Detect which cell encompasses the target text, then output its (X, Y) center coordinate. 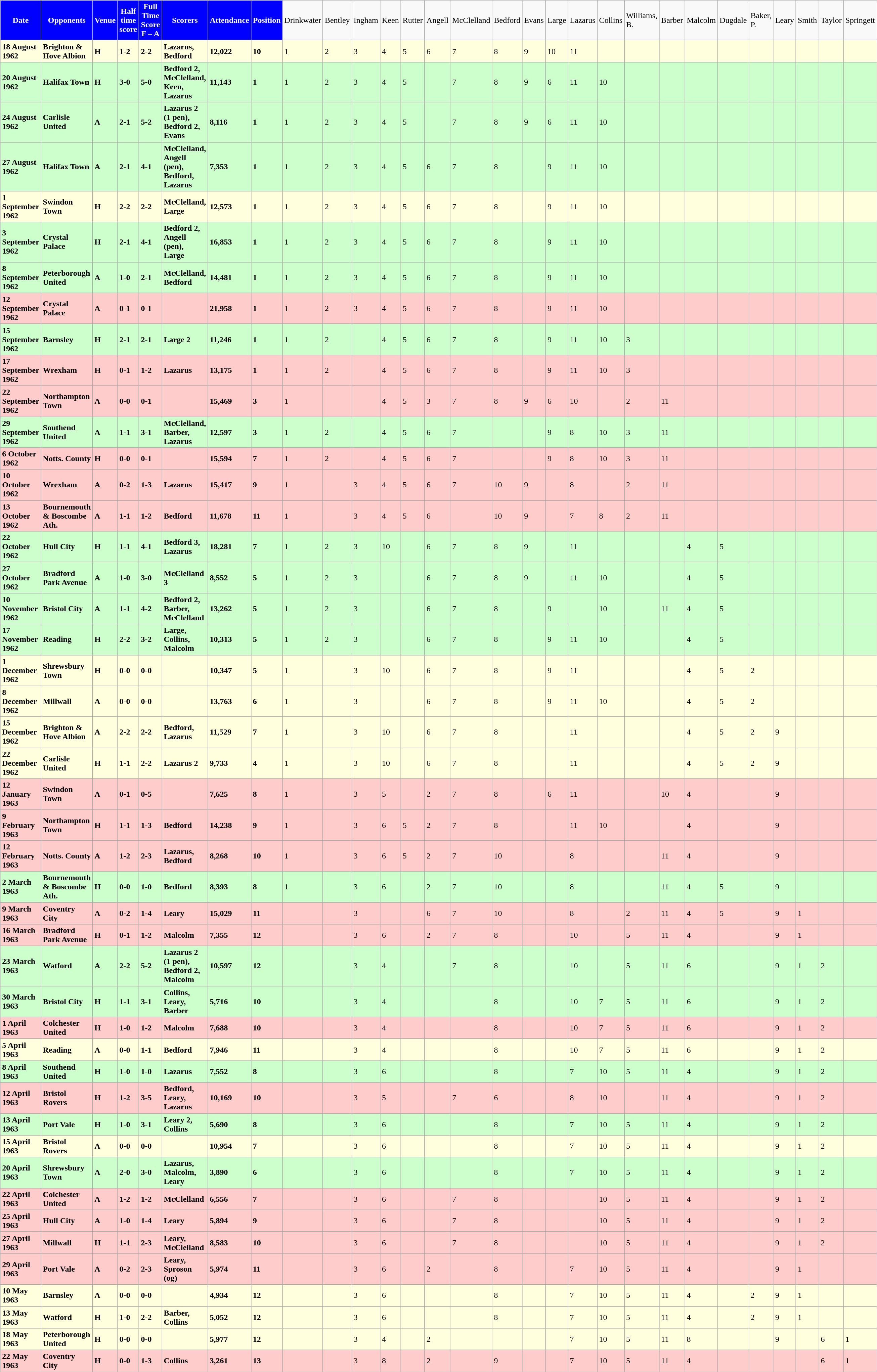
3,261 (229, 1361)
Lazarus 2 (1 pen), Bedford 2, Malcolm (185, 966)
27 August 1962 (21, 167)
0-5 (150, 794)
Leary, McClelland (185, 1243)
5-0 (150, 82)
11,143 (229, 82)
15,469 (229, 401)
20 April 1963 (21, 1172)
9 February 1963 (21, 825)
18 May 1963 (21, 1339)
15 September 1962 (21, 339)
7,688 (229, 1028)
3-5 (150, 1098)
Date (21, 20)
McClelland 3 (185, 578)
22 September 1962 (21, 401)
13,763 (229, 701)
Bedford 2, Barber, McClelland (185, 609)
15,029 (229, 913)
Opponents (67, 20)
Large 2 (185, 339)
5,977 (229, 1339)
Half time score (128, 20)
Full Time ScoreF – A (150, 20)
14,481 (229, 277)
Collins, Leary, Barber (185, 1002)
18 August 1962 (21, 51)
1 April 1963 (21, 1028)
30 March 1963 (21, 1002)
12,597 (229, 432)
Barber (672, 20)
McClelland, Large (185, 207)
11,529 (229, 732)
5,974 (229, 1269)
12 February 1963 (21, 856)
Lazarus 2 (185, 763)
13 May 1963 (21, 1317)
Bedford 2, McClelland, Keen, Lazarus (185, 82)
Evans (534, 20)
McClelland, Bedford (185, 277)
9,733 (229, 763)
3-2 (150, 639)
7,353 (229, 167)
17 November 1962 (21, 639)
Rutter (412, 20)
8,583 (229, 1243)
Dugdale (733, 20)
20 August 1962 (21, 82)
9 March 1963 (21, 913)
5,894 (229, 1221)
3 September 1962 (21, 242)
Bedford 3, Lazarus (185, 547)
Keen (390, 20)
11,678 (229, 516)
5,052 (229, 1317)
23 March 1963 (21, 966)
7,355 (229, 935)
22 October 1962 (21, 547)
13 (267, 1361)
12,022 (229, 51)
Springett (860, 20)
Angell (437, 20)
12 January 1963 (21, 794)
10,169 (229, 1098)
Leary 2, Collins (185, 1124)
10,313 (229, 639)
10 October 1962 (21, 485)
Lazarus, Malcolm, Leary (185, 1172)
8,268 (229, 856)
15 December 1962 (21, 732)
27 April 1963 (21, 1243)
13,262 (229, 609)
13 October 1962 (21, 516)
Bedford 2, Angell (pen), Large (185, 242)
8,552 (229, 578)
11,246 (229, 339)
22 April 1963 (21, 1199)
5,690 (229, 1124)
4-2 (150, 609)
22 May 1963 (21, 1361)
25 April 1963 (21, 1221)
10 November 1962 (21, 609)
8,116 (229, 122)
15,594 (229, 459)
5 April 1963 (21, 1050)
16,853 (229, 242)
Smith (807, 20)
Bedford, Leary, Lazarus (185, 1098)
22 December 1962 (21, 763)
6 October 1962 (21, 459)
Lazarus 2 (1 pen), Bedford 2, Evans (185, 122)
10,954 (229, 1146)
1 December 1962 (21, 670)
Large, Collins, Malcolm (185, 639)
Baker, P. (761, 20)
15,417 (229, 485)
5,716 (229, 1002)
Barber, Collins (185, 1317)
29 September 1962 (21, 432)
Leary, Sproson (og) (185, 1269)
12,573 (229, 207)
8 April 1963 (21, 1071)
10,347 (229, 670)
27 October 1962 (21, 578)
7,625 (229, 794)
Venue (105, 20)
18,281 (229, 547)
4,934 (229, 1295)
6,556 (229, 1199)
2-0 (128, 1172)
12 April 1963 (21, 1098)
7,552 (229, 1071)
13,175 (229, 370)
3,890 (229, 1172)
McClelland, Angell (pen), Bedford, Lazarus (185, 167)
13 April 1963 (21, 1124)
8 December 1962 (21, 701)
Taylor (831, 20)
12 September 1962 (21, 308)
7,946 (229, 1050)
29 April 1963 (21, 1269)
8 September 1962 (21, 277)
24 August 1962 (21, 122)
17 September 1962 (21, 370)
Bedford, Lazarus (185, 732)
10 May 1963 (21, 1295)
Bentley (337, 20)
8,393 (229, 887)
21,958 (229, 308)
Large (557, 20)
Ingham (366, 20)
Drinkwater (303, 20)
Attendance (229, 20)
16 March 1963 (21, 935)
Scorers (185, 20)
Williams, B. (642, 20)
15 April 1963 (21, 1146)
McClelland, Barber, Lazarus (185, 432)
14,238 (229, 825)
1 September 1962 (21, 207)
2 March 1963 (21, 887)
Position (267, 20)
10,597 (229, 966)
